Find where the given text appears and provide that cell's center as (x, y) coordinate. 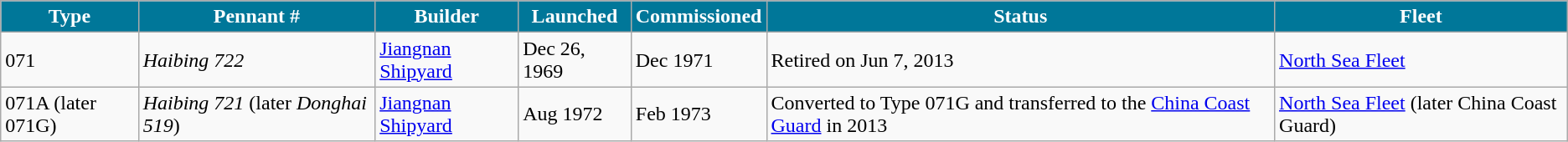
Dec 26, 1969 (575, 60)
Builder (447, 17)
Dec 1971 (699, 60)
Converted to Type 071G and transferred to the China Coast Guard in 2013 (1020, 114)
North Sea Fleet (later China Coast Guard) (1421, 114)
071A (later 071G) (70, 114)
Commissioned (699, 17)
Fleet (1421, 17)
Haibing 721 (later Donghai 519) (256, 114)
Feb 1973 (699, 114)
Type (70, 17)
Haibing 722 (256, 60)
071 (70, 60)
Launched (575, 17)
Pennant # (256, 17)
Aug 1972 (575, 114)
North Sea Fleet (1421, 60)
Retired on Jun 7, 2013 (1020, 60)
Status (1020, 17)
